Determine the (X, Y) coordinate at the center of the cell enclosing the given text.  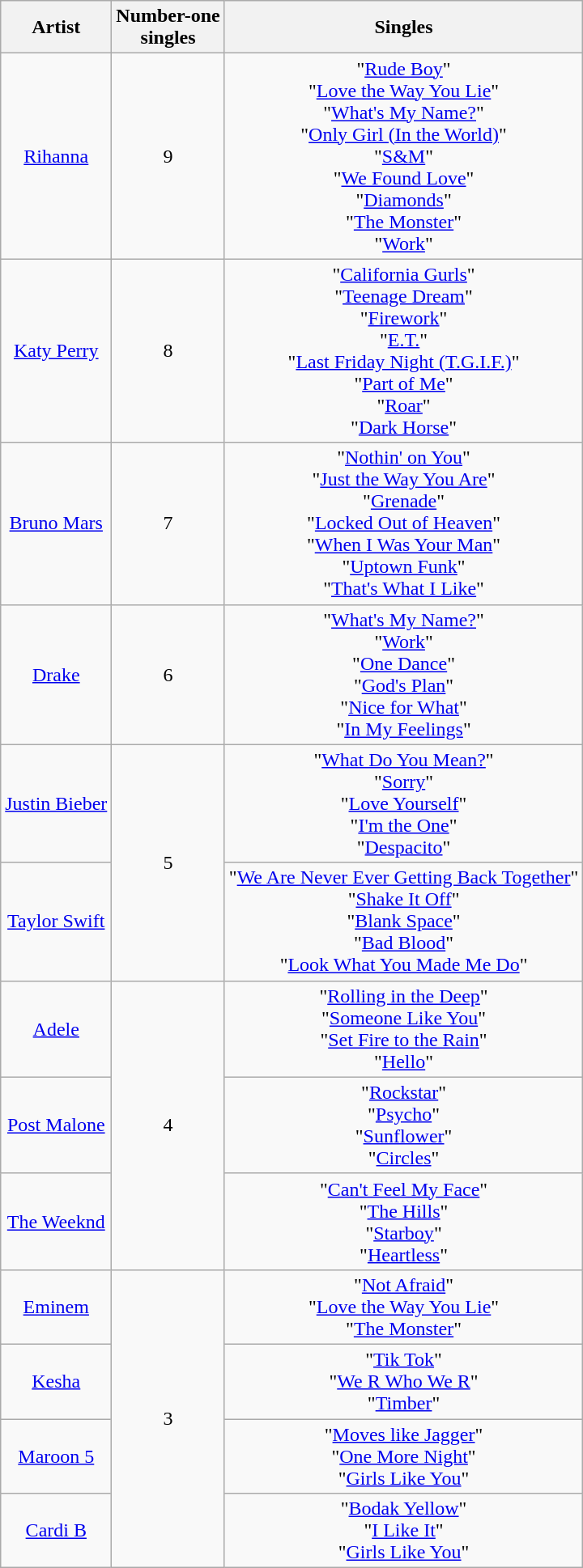
Adele (57, 1029)
Justin Bieber (57, 803)
Kesha (57, 1381)
"Rolling in the Deep" "Someone Like You" "Set Fire to the Rain" "Hello" (403, 1029)
Singles (403, 28)
Cardi B (57, 1531)
Eminem (57, 1307)
"What Do You Mean?" "Sorry" "Love Yourself" "I'm the One" "Despacito" (403, 803)
9 (168, 156)
Drake (57, 675)
5 (168, 862)
Rihanna (57, 156)
8 (168, 351)
Katy Perry (57, 351)
6 (168, 675)
"Moves like Jagger" "One More Night" "Girls Like You" (403, 1456)
7 (168, 523)
4 (168, 1125)
Artist (57, 28)
"Nothin' on You" "Just the Way You Are" "Grenade" "Locked Out of Heaven" "When I Was Your Man" "Uptown Funk" "That's What I Like" (403, 523)
"Not Afraid" "Love the Way You Lie" "The Monster" (403, 1307)
"What's My Name?" "Work" "One Dance" "God's Plan" "Nice for What" "In My Feelings" (403, 675)
"Rockstar" "Psycho" "Sunflower" "Circles" (403, 1125)
Maroon 5 (57, 1456)
3 (168, 1418)
"We Are Never Ever Getting Back Together" "Shake It Off" "Blank Space" "Bad Blood" "Look What You Made Me Do" (403, 922)
"Rude Boy" "Love the Way You Lie" "What's My Name?" "Only Girl (In the World)" "S&M" "We Found Love" "Diamonds" "The Monster" "Work" (403, 156)
"California Gurls" "Teenage Dream" "Firework" "E.T." "Last Friday Night (T.G.I.F.)" "Part of Me" "Roar" "Dark Horse" (403, 351)
Bruno Mars (57, 523)
"Bodak Yellow" "I Like It" "Girls Like You" (403, 1531)
Post Malone (57, 1125)
Number-onesingles (168, 28)
The Weeknd (57, 1222)
"Tik Tok" "We R Who We R" "Timber" (403, 1381)
Taylor Swift (57, 922)
"Can't Feel My Face" "The Hills" "Starboy" "Heartless" (403, 1222)
